Capture the cell that displays the provided text and extract its [X, Y] central coordinate. 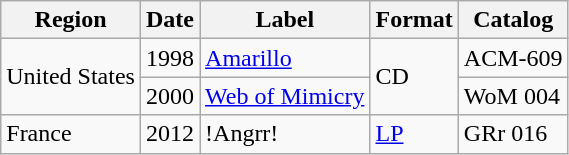
CD [414, 77]
!Angrr! [285, 134]
LP [414, 134]
Label [285, 20]
ACM-609 [513, 58]
Region [71, 20]
Catalog [513, 20]
2000 [170, 96]
Date [170, 20]
1998 [170, 58]
2012 [170, 134]
GRr 016 [513, 134]
United States [71, 77]
France [71, 134]
WoM 004 [513, 96]
Amarillo [285, 58]
Web of Mimicry [285, 96]
Format [414, 20]
